Find where the given text appears and provide that cell's center as (x, y) coordinate. 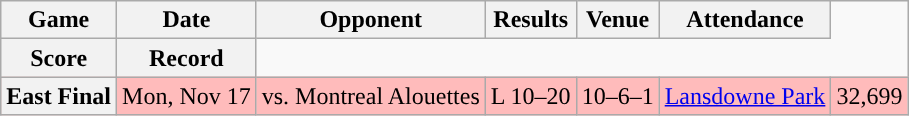
10–6–1 (618, 96)
Attendance (745, 20)
vs. Montreal Alouettes (370, 96)
Date (187, 20)
Mon, Nov 17 (187, 96)
Results (530, 20)
Score (59, 58)
Lansdowne Park (745, 96)
Record (187, 58)
East Final (59, 96)
Opponent (370, 20)
Game (59, 20)
Venue (618, 20)
32,699 (870, 96)
L 10–20 (530, 96)
